Pinpoint the cell where the given text exists, returning its (X, Y) midpoint coordinate. 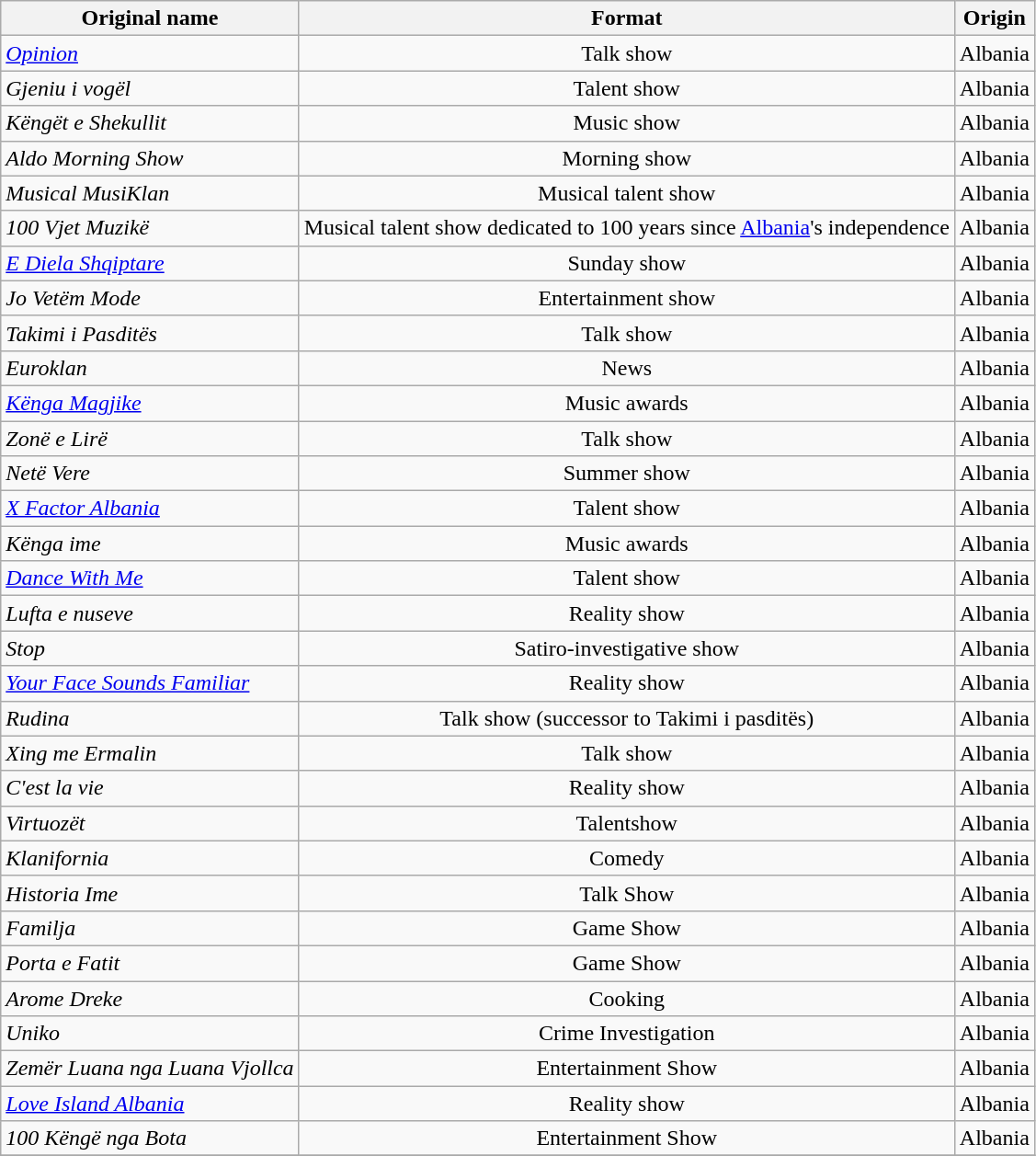
Xing me Ermalin (150, 753)
Talk show (successor to Takimi i pasditës) (627, 718)
Entertainment show (627, 298)
Zemër Luana nga Luana Vjollca (150, 1069)
Këngët e Shekullit (150, 123)
Format (627, 18)
Takimi i Pasditës (150, 333)
Jo Vetëm Mode (150, 298)
Uniko (150, 1034)
Cooking (627, 998)
Origin (995, 18)
Musical MusiKlan (150, 193)
Musical talent show (627, 193)
X Factor Albania (150, 509)
Zonë e Lirë (150, 439)
Historia Ime (150, 893)
Euroklan (150, 368)
100 Këngë nga Bota (150, 1139)
Kënga Magjike (150, 403)
Rudina (150, 718)
Dance With Me (150, 578)
Music show (627, 123)
E Diela Shqiptare (150, 263)
Summer show (627, 474)
Musical talent show dedicated to 100 years since Albania's independence (627, 228)
Familja (150, 928)
Opinion (150, 53)
Stop (150, 648)
Comedy (627, 858)
Arome Dreke (150, 998)
Morning show (627, 158)
Lufta e nuseve (150, 613)
Virtuozët (150, 823)
Porta e Fatit (150, 963)
Aldo Morning Show (150, 158)
Klanifornia (150, 858)
Love Island Albania (150, 1104)
Sunday show (627, 263)
Netë Vere (150, 474)
Original name (150, 18)
Satiro-investigative show (627, 648)
News (627, 368)
Your Face Sounds Familiar (150, 683)
Crime Investigation (627, 1034)
Kënga ime (150, 544)
C'est la vie (150, 788)
100 Vjet Muzikë (150, 228)
Talentshow (627, 823)
Talk Show (627, 893)
Gjeniu i vogël (150, 88)
